For the text-containing cell, return its midpoint in [x, y] coordinate format. 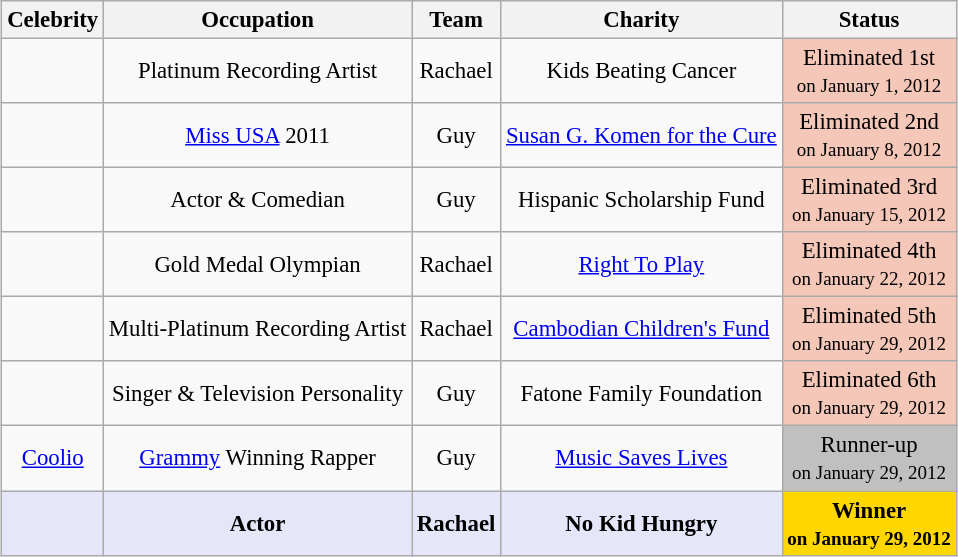
Charity [642, 20]
Eliminated 4thon January 22, 2012 [869, 264]
Gold Medal Olympian [258, 264]
Winneron January 29, 2012 [869, 522]
Miss USA 2011 [258, 136]
Kids Beating Cancer [642, 70]
Grammy Winning Rapper [258, 458]
Team [456, 20]
Coolio [53, 458]
No Kid Hungry [642, 522]
Celebrity [53, 20]
Music Saves Lives [642, 458]
Cambodian Children's Fund [642, 330]
Eliminated 6thon January 29, 2012 [869, 394]
Multi-Platinum Recording Artist [258, 330]
Status [869, 20]
Occupation [258, 20]
Eliminated 3rdon January 15, 2012 [869, 200]
Eliminated 5thon January 29, 2012 [869, 330]
Right To Play [642, 264]
Fatone Family Foundation [642, 394]
Platinum Recording Artist [258, 70]
Eliminated 1ston January 1, 2012 [869, 70]
Eliminated 2ndon January 8, 2012 [869, 136]
Runner-upon January 29, 2012 [869, 458]
Actor & Comedian [258, 200]
Hispanic Scholarship Fund [642, 200]
Singer & Television Personality [258, 394]
Susan G. Komen for the Cure [642, 136]
Actor [258, 522]
